Search for the cell housing the specified text and yield its [X, Y] center coordinate. 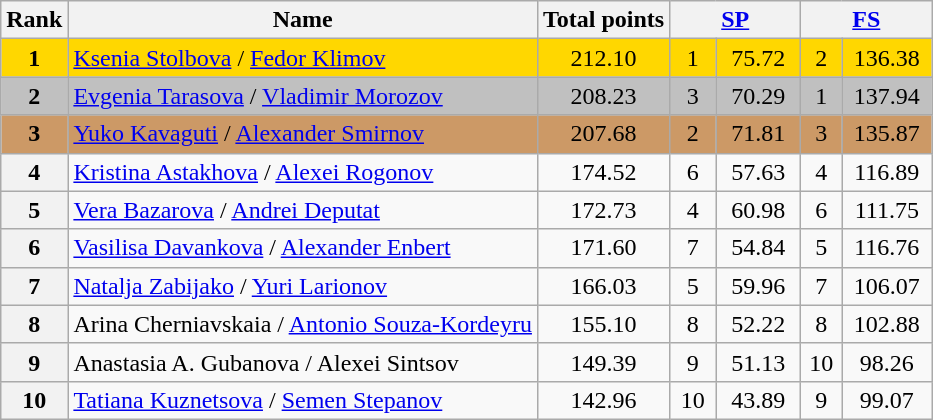
Kristina Astakhova / Alexei Rogonov [303, 172]
207.68 [603, 134]
Natalja Zabijako / Yuri Larionov [303, 286]
57.63 [758, 172]
70.29 [758, 96]
142.96 [603, 400]
Yuko Kavaguti / Alexander Smirnov [303, 134]
174.52 [603, 172]
Name [303, 20]
116.89 [887, 172]
106.07 [887, 286]
75.72 [758, 58]
111.75 [887, 210]
Arina Cherniavskaia / Antonio Souza-Kordeyru [303, 324]
71.81 [758, 134]
Tatiana Kuznetsova / Semen Stepanov [303, 400]
Rank [34, 20]
99.07 [887, 400]
Total points [603, 20]
59.96 [758, 286]
172.73 [603, 210]
Anastasia A. Gubanova / Alexei Sintsov [303, 362]
Ksenia Stolbova / Fedor Klimov [303, 58]
52.22 [758, 324]
43.89 [758, 400]
98.26 [887, 362]
149.39 [603, 362]
136.38 [887, 58]
116.76 [887, 248]
212.10 [603, 58]
171.60 [603, 248]
Vera Bazarova / Andrei Deputat [303, 210]
135.87 [887, 134]
SP [736, 20]
FS [866, 20]
51.13 [758, 362]
60.98 [758, 210]
54.84 [758, 248]
155.10 [603, 324]
208.23 [603, 96]
166.03 [603, 286]
Evgenia Tarasova / Vladimir Morozov [303, 96]
Vasilisa Davankova / Alexander Enbert [303, 248]
102.88 [887, 324]
137.94 [887, 96]
